Output the (X, Y) coordinate of the center of the cell containing the given text.  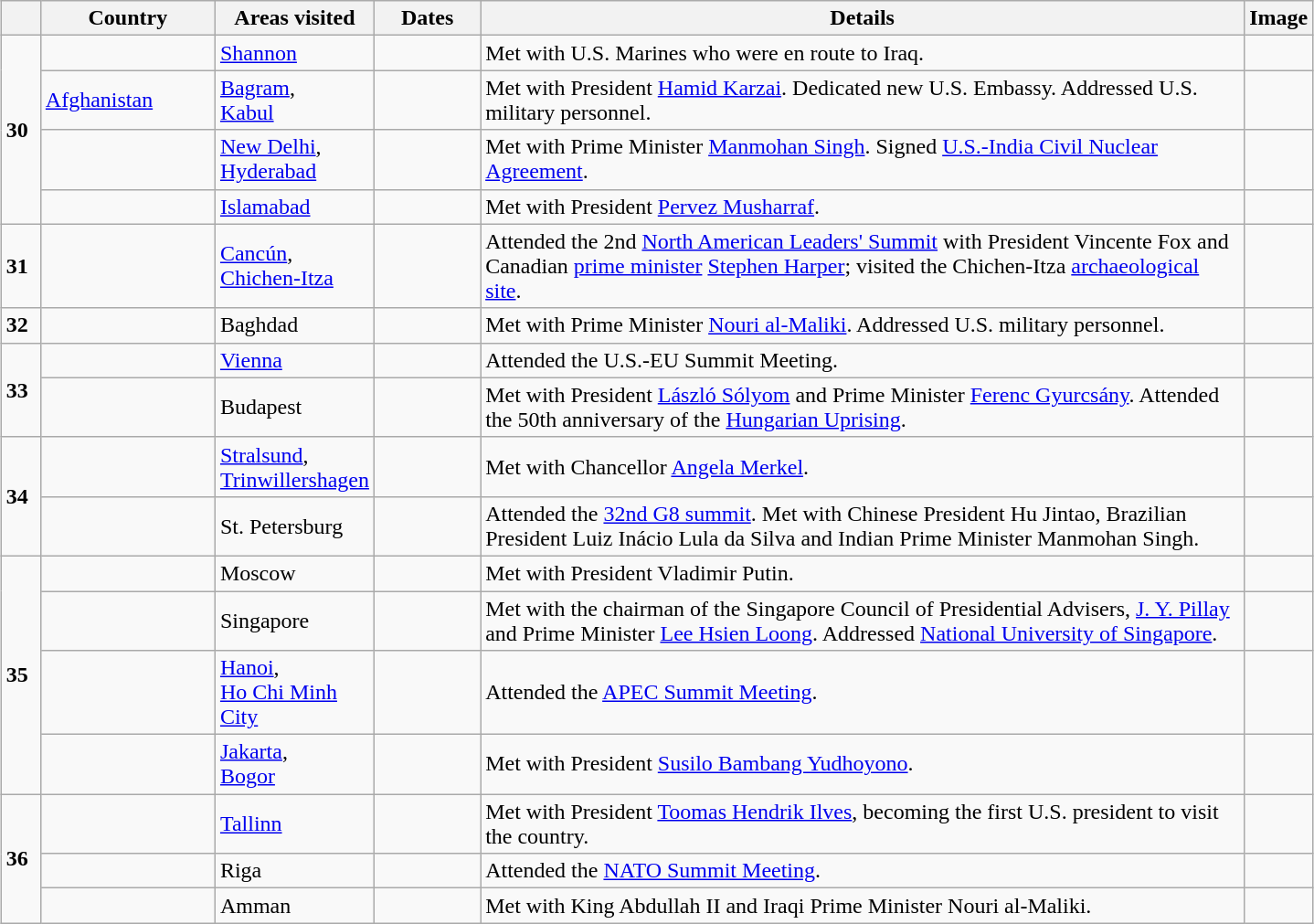
Riga (294, 871)
Islamabad (294, 207)
Met with Prime Minister Nouri al-Maliki. Addressed U.S. military personnel. (863, 325)
Met with U.S. Marines who were en route to Iraq. (863, 53)
Budapest (294, 408)
Jakarta,Bogor (294, 764)
Areas visited (294, 18)
Stralsund,Trinwillershagen (294, 466)
Attended the NATO Summit Meeting. (863, 871)
New Delhi,Hyderabad (294, 159)
Hanoi,Ho Chi Minh City (294, 693)
St. Petersburg (294, 526)
36 (20, 859)
31 (20, 266)
35 (20, 674)
Bagram,Kabul (294, 101)
Met with President Toomas Hendrik Ilves, becoming the first U.S. president to visit the country. (863, 824)
Met with Chancellor Angela Merkel. (863, 466)
Singapore (294, 620)
32 (20, 325)
Details (863, 18)
Baghdad (294, 325)
Cancún,Chichen-Itza (294, 266)
Shannon (294, 53)
Vienna (294, 360)
Met with King Abdullah II and Iraqi Prime Minister Nouri al-Maliki. (863, 906)
Country (128, 18)
Attended the U.S.-EU Summit Meeting. (863, 360)
Attended the APEC Summit Meeting. (863, 693)
Met with President László Sólyom and Prime Minister Ferenc Gyurcsány. Attended the 50th anniversary of the Hungarian Uprising. (863, 408)
33 (20, 389)
Met with President Hamid Karzai. Dedicated new U.S. Embassy. Addressed U.S. military personnel. (863, 101)
30 (20, 130)
Tallinn (294, 824)
34 (20, 496)
Afghanistan (128, 101)
Amman (294, 906)
Moscow (294, 573)
Met with President Susilo Bambang Yudhoyono. (863, 764)
Image (1279, 18)
Met with President Pervez Musharraf. (863, 207)
Met with Prime Minister Manmohan Singh. Signed U.S.-India Civil Nuclear Agreement. (863, 159)
Dates (428, 18)
Met with President Vladimir Putin. (863, 573)
